Find where the given text appears and provide that cell's center as [x, y] coordinate. 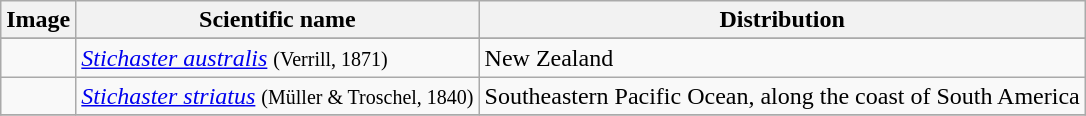
Stichaster australis (Verrill, 1871) [278, 58]
Southeastern Pacific Ocean, along the coast of South America [782, 96]
Distribution [782, 20]
New Zealand [782, 58]
Image [38, 20]
Stichaster striatus (Müller & Troschel, 1840) [278, 96]
Scientific name [278, 20]
